From the cell containing the given text, extract its center point as [x, y] coordinate. 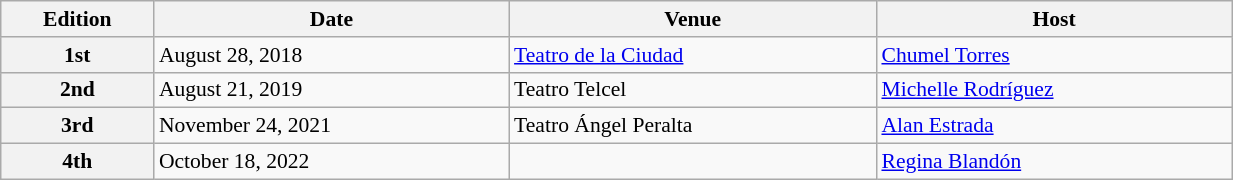
November 24, 2021 [332, 126]
Edition [78, 19]
Teatro de la Ciudad [692, 55]
August 21, 2019 [332, 90]
4th [78, 162]
Regina Blandón [1054, 162]
Chumel Torres [1054, 55]
Venue [692, 19]
August 28, 2018 [332, 55]
Alan Estrada [1054, 126]
Michelle Rodríguez [1054, 90]
1st [78, 55]
3rd [78, 126]
Teatro Ángel Peralta [692, 126]
October 18, 2022 [332, 162]
Date [332, 19]
Teatro Telcel [692, 90]
Host [1054, 19]
2nd [78, 90]
